Identify which cell holds the provided text, then report its (x, y) central coordinate. 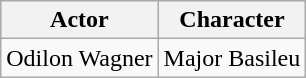
Major Basileu (232, 58)
Odilon Wagner (80, 58)
Character (232, 20)
Actor (80, 20)
